From the cell containing the given text, extract its center point as (x, y) coordinate. 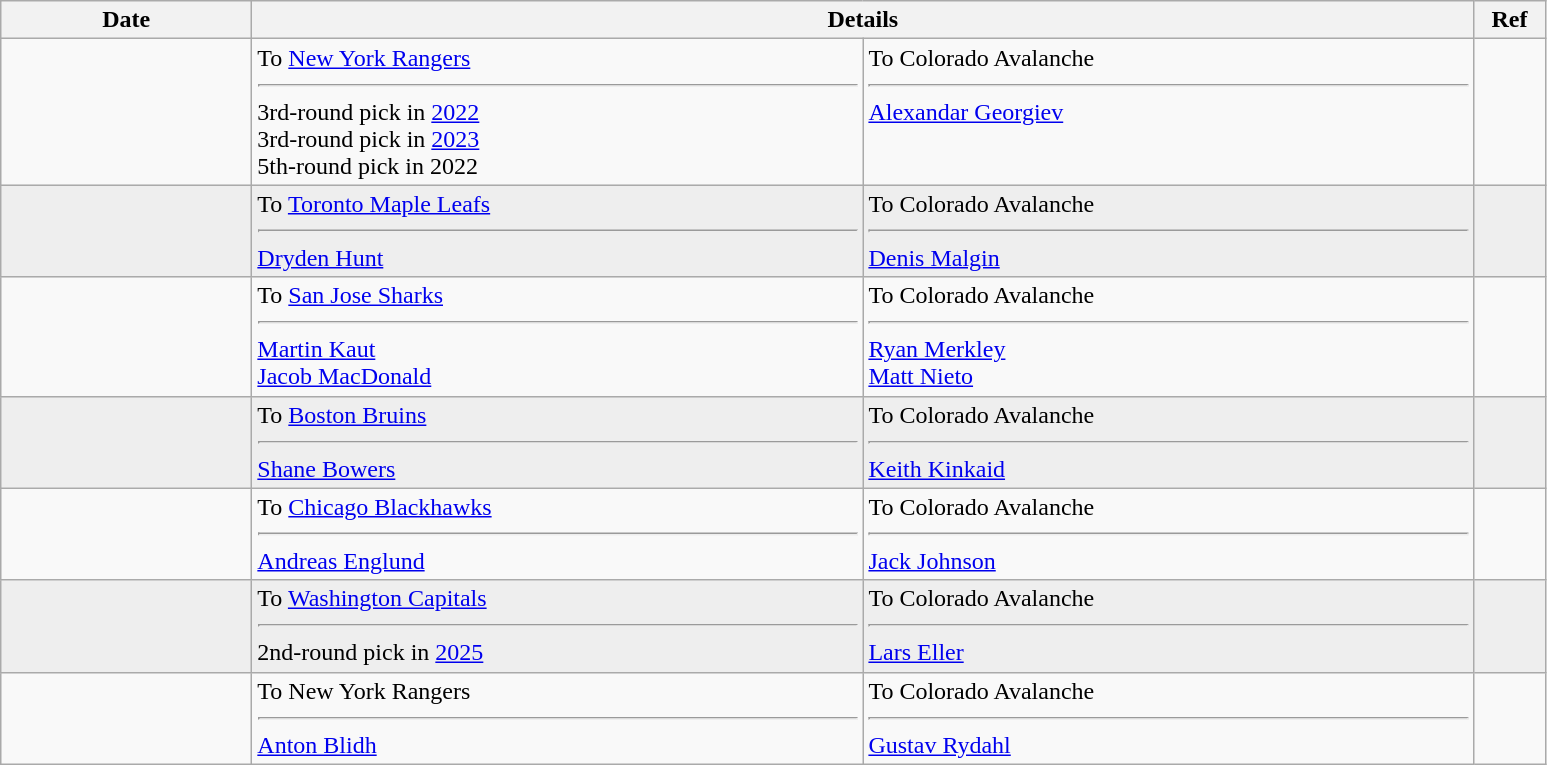
To Colorado AvalancheJack Johnson (1168, 534)
Ref (1510, 20)
To Colorado AvalancheAlexandar Georgiev (1168, 112)
To Colorado AvalancheKeith Kinkaid (1168, 442)
To Colorado AvalancheGustav Rydahl (1168, 718)
To Toronto Maple LeafsDryden Hunt (558, 231)
To Boston BruinsShane Bowers (558, 442)
To Washington Capitals2nd-round pick in 2025 (558, 626)
To Chicago BlackhawksAndreas Englund (558, 534)
Date (126, 20)
To New York RangersAnton Blidh (558, 718)
To San Jose SharksMartin KautJacob MacDonald (558, 336)
To Colorado AvalancheLars Eller (1168, 626)
To New York Rangers3rd-round pick in 20223rd-round pick in 20235th-round pick in 2022 (558, 112)
Details (863, 20)
To Colorado AvalancheRyan MerkleyMatt Nieto (1168, 336)
To Colorado AvalancheDenis Malgin (1168, 231)
